Return [x, y] of the center of cell containing provided text 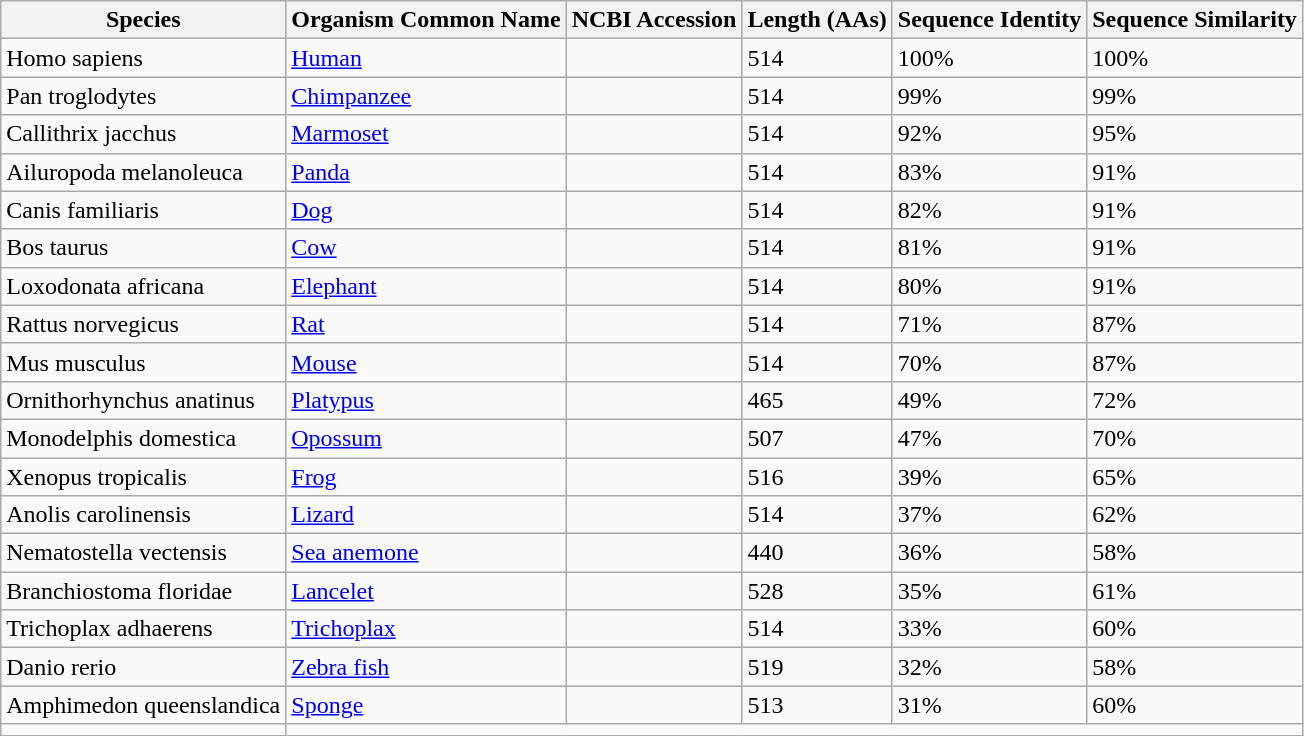
Anolis carolinensis [144, 515]
Branchiostoma floridae [144, 591]
Platypus [426, 400]
33% [989, 629]
Organism Common Name [426, 20]
Trichoplax [426, 629]
465 [817, 400]
72% [1195, 400]
Loxodonata africana [144, 286]
32% [989, 667]
Lizard [426, 515]
516 [817, 477]
Mouse [426, 362]
Homo sapiens [144, 58]
Dog [426, 210]
513 [817, 705]
Sponge [426, 705]
Bos taurus [144, 248]
39% [989, 477]
Amphimedon queenslandica [144, 705]
Length (AAs) [817, 20]
Lancelet [426, 591]
Danio rerio [144, 667]
Zebra fish [426, 667]
Xenopus tropicalis [144, 477]
507 [817, 438]
Elephant [426, 286]
Callithrix jacchus [144, 134]
65% [1195, 477]
Ornithorhynchus anatinus [144, 400]
62% [1195, 515]
71% [989, 324]
61% [1195, 591]
Human [426, 58]
Marmoset [426, 134]
Species [144, 20]
Opossum [426, 438]
Nematostella vectensis [144, 553]
80% [989, 286]
92% [989, 134]
Cow [426, 248]
528 [817, 591]
519 [817, 667]
81% [989, 248]
37% [989, 515]
95% [1195, 134]
Rat [426, 324]
Monodelphis domestica [144, 438]
440 [817, 553]
36% [989, 553]
Panda [426, 172]
Sequence Similarity [1195, 20]
NCBI Accession [654, 20]
Sequence Identity [989, 20]
83% [989, 172]
Frog [426, 477]
49% [989, 400]
35% [989, 591]
Sea anemone [426, 553]
Chimpanzee [426, 96]
82% [989, 210]
Mus musculus [144, 362]
Ailuropoda melanoleuca [144, 172]
Pan troglodytes [144, 96]
Rattus norvegicus [144, 324]
Canis familiaris [144, 210]
Trichoplax adhaerens [144, 629]
31% [989, 705]
47% [989, 438]
